Return the (x, y) coordinate for the center point of the cell that contains the specified text.  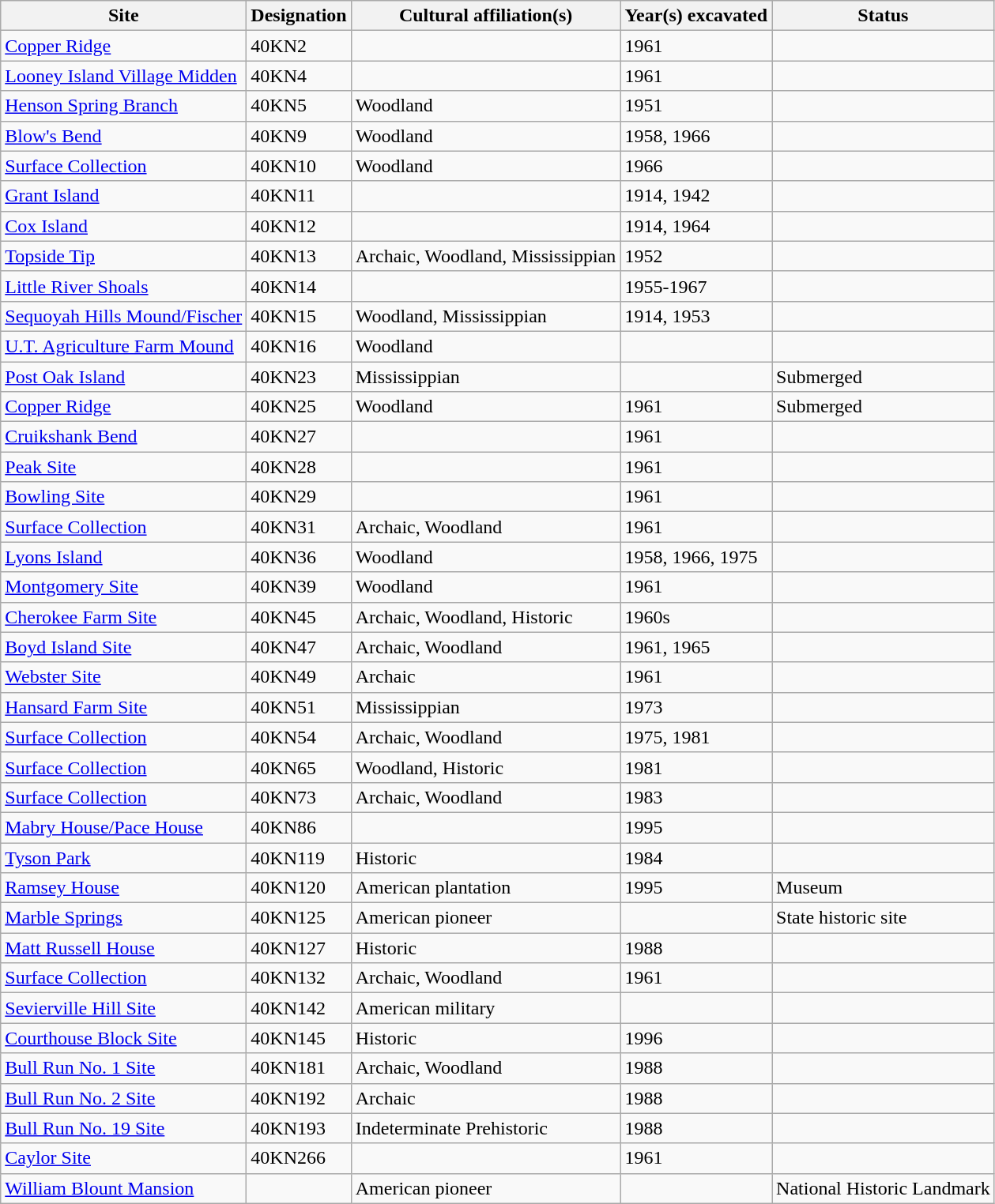
1914, 1953 (696, 316)
Woodland, Historic (485, 767)
Bull Run No. 1 Site (123, 1068)
Sequoyah Hills Mound/Fischer (123, 316)
Boyd Island Site (123, 647)
40KN181 (299, 1068)
1960s (696, 617)
Topside Tip (123, 256)
40KN142 (299, 1008)
40KN125 (299, 918)
40KN23 (299, 377)
1973 (696, 707)
40KN10 (299, 166)
1996 (696, 1038)
Archaic, Woodland, Historic (485, 617)
Cruikshank Bend (123, 437)
1914, 1964 (696, 226)
1955-1967 (696, 286)
1952 (696, 256)
Bowling Site (123, 497)
Cherokee Farm Site (123, 617)
40KN29 (299, 497)
40KN127 (299, 948)
40KN5 (299, 106)
1951 (696, 106)
40KN86 (299, 827)
Cox Island (123, 226)
Status (884, 16)
Archaic, Woodland, Mississippian (485, 256)
40KN192 (299, 1098)
40KN27 (299, 437)
40KN12 (299, 226)
Henson Spring Branch (123, 106)
1981 (696, 767)
Little River Shoals (123, 286)
American military (485, 1008)
40KN193 (299, 1128)
Tyson Park (123, 857)
1961, 1965 (696, 647)
40KN4 (299, 76)
Year(s) excavated (696, 16)
Designation (299, 16)
40KN31 (299, 527)
Bull Run No. 19 Site (123, 1128)
William Blount Mansion (123, 1188)
40KN2 (299, 46)
Montgomery Site (123, 587)
Hansard Farm Site (123, 707)
Cultural affiliation(s) (485, 16)
40KN39 (299, 587)
Peak Site (123, 467)
40KN16 (299, 346)
40KN132 (299, 978)
40KN9 (299, 136)
1958, 1966, 1975 (696, 557)
State historic site (884, 918)
40KN65 (299, 767)
40KN28 (299, 467)
40KN120 (299, 888)
40KN266 (299, 1158)
Woodland, Mississippian (485, 316)
Lyons Island (123, 557)
40KN73 (299, 797)
40KN15 (299, 316)
1914, 1942 (696, 196)
Ramsey House (123, 888)
40KN45 (299, 617)
U.T. Agriculture Farm Mound (123, 346)
40KN25 (299, 407)
Bull Run No. 2 Site (123, 1098)
Marble Springs (123, 918)
Museum (884, 888)
Indeterminate Prehistoric (485, 1128)
40KN47 (299, 647)
Blow's Bend (123, 136)
1958, 1966 (696, 136)
Caylor Site (123, 1158)
40KN51 (299, 707)
40KN119 (299, 857)
Matt Russell House (123, 948)
1984 (696, 857)
1983 (696, 797)
American plantation (485, 888)
Courthouse Block Site (123, 1038)
40KN13 (299, 256)
1975, 1981 (696, 737)
40KN36 (299, 557)
Webster Site (123, 677)
Sevierville Hill Site (123, 1008)
Mabry House/Pace House (123, 827)
National Historic Landmark (884, 1188)
Looney Island Village Midden (123, 76)
40KN145 (299, 1038)
40KN54 (299, 737)
Grant Island (123, 196)
40KN11 (299, 196)
1966 (696, 166)
40KN49 (299, 677)
Post Oak Island (123, 377)
Site (123, 16)
40KN14 (299, 286)
